Provide the [x, y] coordinate of the cell's center where the given text is located.  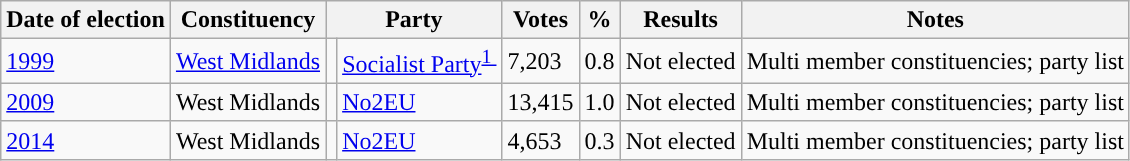
4,653 [540, 140]
Results [680, 20]
% [600, 20]
1999 [86, 62]
0.3 [600, 140]
2009 [86, 102]
1.0 [600, 102]
13,415 [540, 102]
Notes [935, 20]
Date of election [86, 20]
0.8 [600, 62]
Socialist Party1 [420, 62]
Constituency [248, 20]
Votes [540, 20]
2014 [86, 140]
7,203 [540, 62]
Party [414, 20]
